Determine the [x, y] coordinate at the center of the cell enclosing the given text.  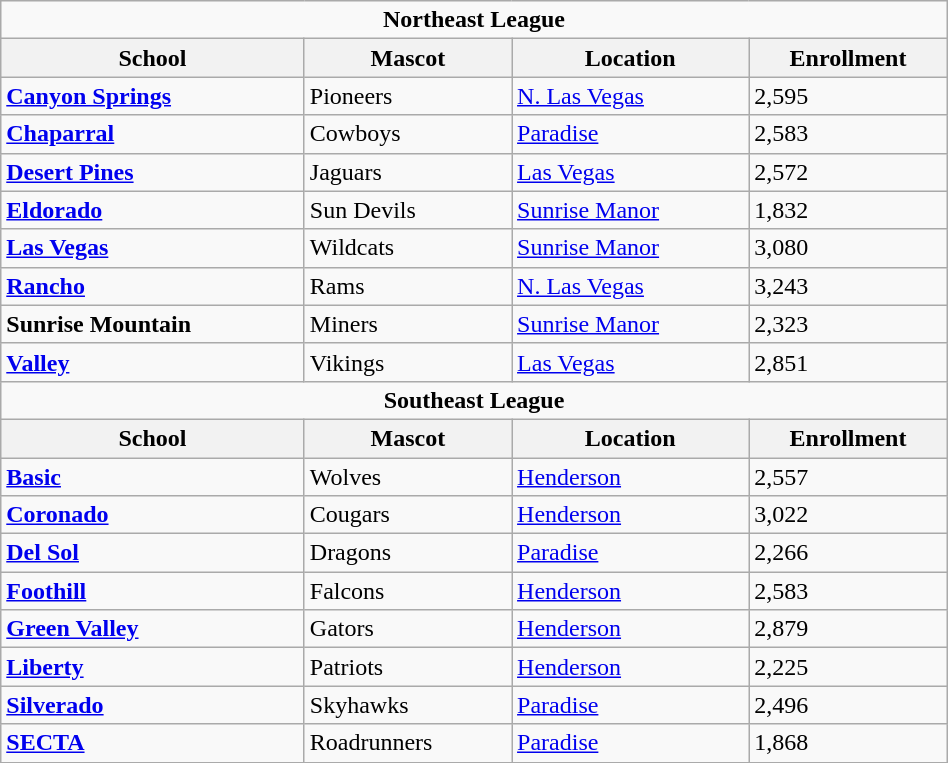
2,323 [848, 324]
2,879 [848, 629]
Dragons [408, 553]
Sun Devils [408, 210]
2,595 [848, 96]
Falcons [408, 591]
Skyhawks [408, 705]
Vikings [408, 362]
Jaguars [408, 172]
Cowboys [408, 134]
2,851 [848, 362]
Silverado [153, 705]
Canyon Springs [153, 96]
2,225 [848, 667]
Wolves [408, 477]
3,243 [848, 286]
Basic [153, 477]
2,266 [848, 553]
Patriots [408, 667]
Eldorado [153, 210]
2,496 [848, 705]
Valley [153, 362]
1,868 [848, 743]
3,022 [848, 515]
2,572 [848, 172]
Roadrunners [408, 743]
1,832 [848, 210]
SECTA [153, 743]
Desert Pines [153, 172]
3,080 [848, 248]
Southeast League [474, 400]
Rams [408, 286]
Coronado [153, 515]
Gators [408, 629]
Northeast League [474, 20]
2,557 [848, 477]
Chaparral [153, 134]
Wildcats [408, 248]
Del Sol [153, 553]
Liberty [153, 667]
Miners [408, 324]
Cougars [408, 515]
Rancho [153, 286]
Pioneers [408, 96]
Green Valley [153, 629]
Foothill [153, 591]
Sunrise Mountain [153, 324]
